Detect which cell encompasses the target text, then output its (x, y) center coordinate. 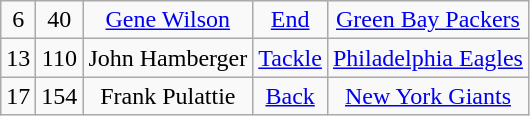
Back (290, 96)
Gene Wilson (168, 20)
End (290, 20)
Green Bay Packers (428, 20)
6 (18, 20)
Frank Pulattie (168, 96)
Philadelphia Eagles (428, 58)
110 (60, 58)
Tackle (290, 58)
40 (60, 20)
New York Giants (428, 96)
John Hamberger (168, 58)
13 (18, 58)
154 (60, 96)
17 (18, 96)
